From the cell containing the given text, extract its center point as [x, y] coordinate. 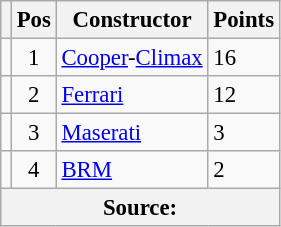
Source: [140, 208]
4 [34, 170]
12 [244, 95]
Constructor [132, 20]
Cooper-Climax [132, 58]
Ferrari [132, 95]
BRM [132, 170]
Maserati [132, 133]
1 [34, 58]
16 [244, 58]
Points [244, 20]
Pos [34, 20]
